Detect which cell encompasses the target text, then output its [X, Y] center coordinate. 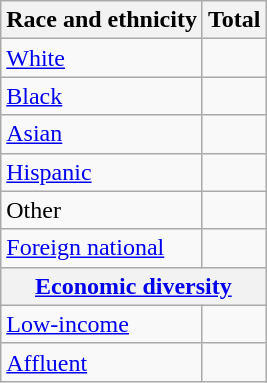
White [102, 58]
Race and ethnicity [102, 20]
Affluent [102, 362]
Economic diversity [134, 286]
Hispanic [102, 172]
Total [234, 20]
Black [102, 96]
Asian [102, 134]
Low-income [102, 324]
Other [102, 210]
Foreign national [102, 248]
